For the text-containing cell, return its midpoint in (X, Y) coordinate format. 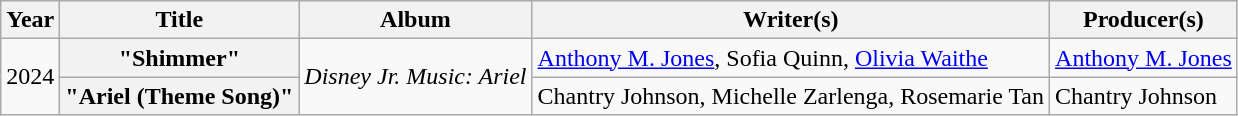
Title (180, 20)
2024 (30, 77)
"Shimmer" (180, 58)
Chantry Johnson, Michelle Zarlenga, Rosemarie Tan (790, 96)
Producer(s) (1144, 20)
Anthony M. Jones (1144, 58)
Album (416, 20)
Disney Jr. Music: Ariel (416, 77)
Writer(s) (790, 20)
Year (30, 20)
Anthony M. Jones, Sofia Quinn, Olivia Waithe (790, 58)
Chantry Johnson (1144, 96)
"Ariel (Theme Song)" (180, 96)
